From the cell containing the given text, extract its center point as [X, Y] coordinate. 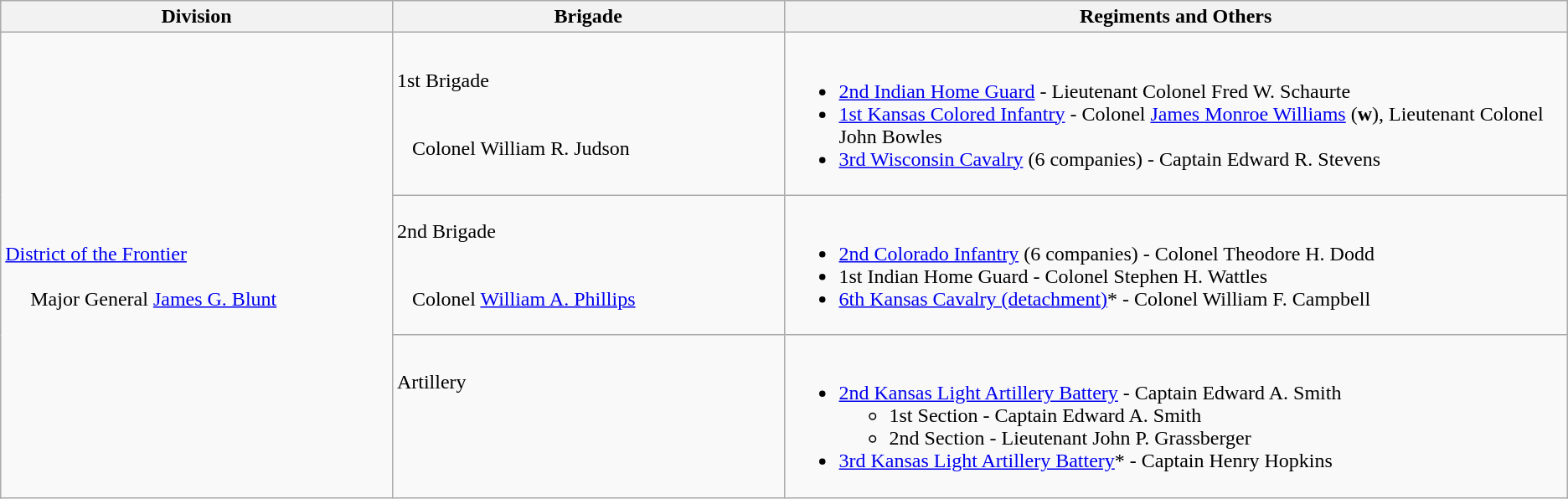
Division [197, 17]
2nd Brigade Colonel William A. Phillips [588, 265]
1st Brigade Colonel William R. Judson [588, 114]
District of the Frontier Major General James G. Blunt [197, 265]
Regiments and Others [1176, 17]
Brigade [588, 17]
Artillery [588, 416]
